Pinpoint the cell where the given text exists, returning its [X, Y] midpoint coordinate. 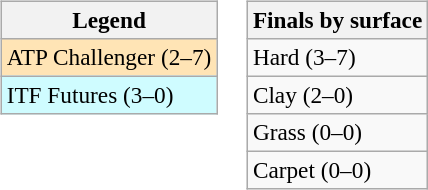
Hard (3–7) [337, 57]
ATP Challenger (2–7) [108, 57]
Legend [108, 20]
Grass (0–0) [337, 133]
Finals by surface [337, 20]
ITF Futures (3–0) [108, 95]
Carpet (0–0) [337, 171]
Clay (2–0) [337, 95]
